Output the (x, y) coordinate of the center of the cell containing the given text.  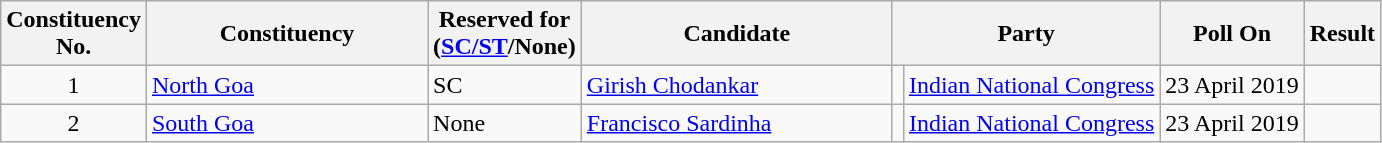
Constituency No. (74, 34)
Girish Chodankar (736, 85)
1 (74, 85)
Constituency (286, 34)
SC (505, 85)
North Goa (286, 85)
Francisco Sardinha (736, 123)
Result (1342, 34)
Candidate (736, 34)
Poll On (1232, 34)
None (505, 123)
South Goa (286, 123)
Party (1026, 34)
2 (74, 123)
Reserved for(SC/ST/None) (505, 34)
